Extract the (x, y) coordinate from the center of the cell holding the provided text.  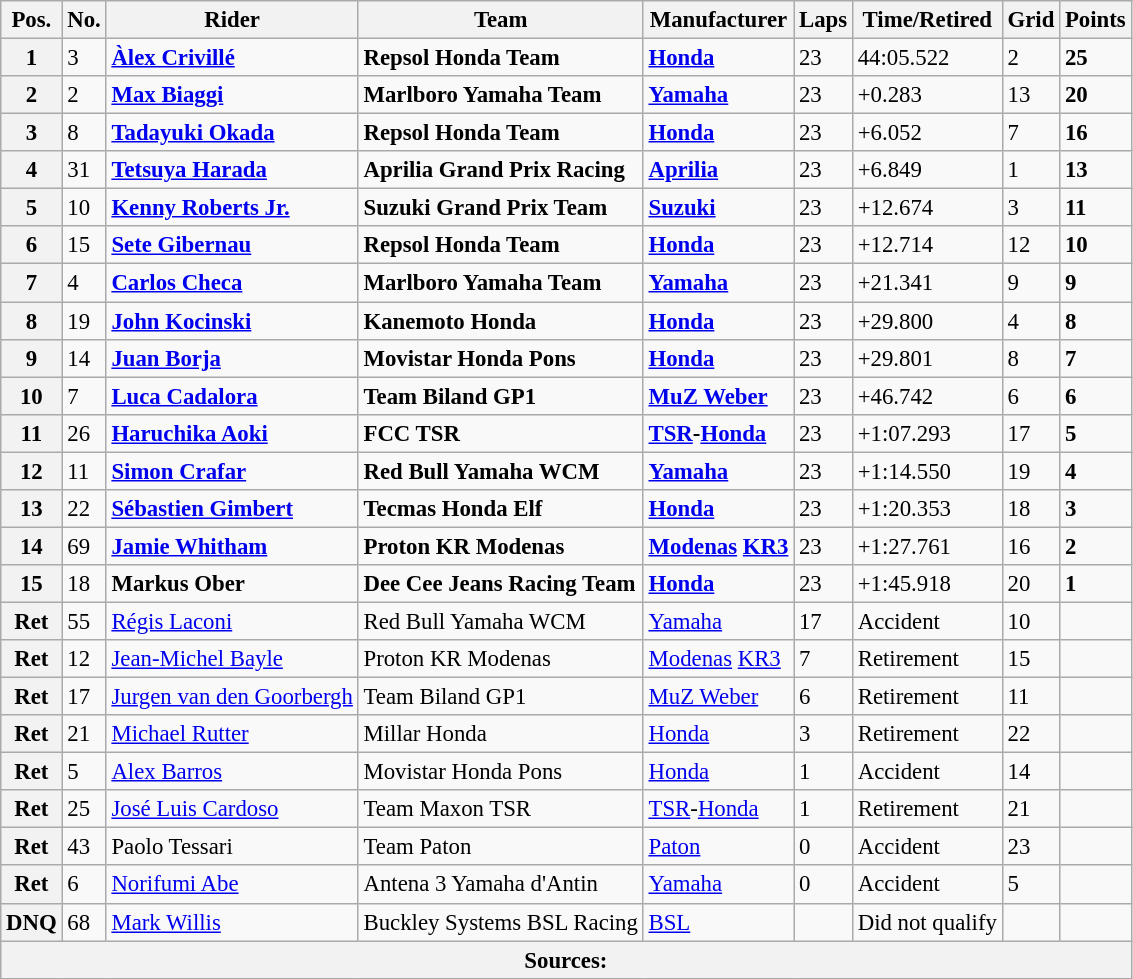
Mark Willis (232, 922)
Rider (232, 20)
Grid (1030, 20)
Jurgen van den Goorbergh (232, 697)
+29.800 (927, 321)
Laps (824, 20)
44:05.522 (927, 58)
Team Paton (500, 847)
Régis Laconi (232, 621)
+46.742 (927, 396)
Sete Gibernau (232, 245)
+1:14.550 (927, 471)
Luca Cadalora (232, 396)
55 (84, 621)
+12.674 (927, 208)
Kenny Roberts Jr. (232, 208)
Àlex Crivillé (232, 58)
+1:45.918 (927, 584)
Antena 3 Yamaha d'Antin (500, 885)
Aprilia Grand Prix Racing (500, 170)
Sources: (566, 960)
Haruchika Aoki (232, 433)
FCC TSR (500, 433)
Time/Retired (927, 20)
+6.849 (927, 170)
Manufacturer (718, 20)
Did not qualify (927, 922)
José Luis Cardoso (232, 809)
Team Maxon TSR (500, 809)
Kanemoto Honda (500, 321)
Paolo Tessari (232, 847)
Tetsuya Harada (232, 170)
Tecmas Honda Elf (500, 509)
Norifumi Abe (232, 885)
Sébastien Gimbert (232, 509)
BSL (718, 922)
DNQ (32, 922)
Paton (718, 847)
69 (84, 546)
+1:07.293 (927, 433)
Max Biaggi (232, 95)
Tadayuki Okada (232, 133)
Markus Ober (232, 584)
Simon Crafar (232, 471)
31 (84, 170)
Jean-Michel Bayle (232, 659)
+6.052 (927, 133)
Michael Rutter (232, 734)
Buckley Systems BSL Racing (500, 922)
43 (84, 847)
Points (1096, 20)
Juan Borja (232, 358)
+12.714 (927, 245)
Suzuki (718, 208)
+29.801 (927, 358)
+0.283 (927, 95)
+1:27.761 (927, 546)
26 (84, 433)
68 (84, 922)
+1:20.353 (927, 509)
Alex Barros (232, 772)
Millar Honda (500, 734)
Aprilia (718, 170)
No. (84, 20)
John Kocinski (232, 321)
Jamie Whitham (232, 546)
+21.341 (927, 283)
Carlos Checa (232, 283)
Pos. (32, 20)
Suzuki Grand Prix Team (500, 208)
Team (500, 20)
Dee Cee Jeans Racing Team (500, 584)
